Determine the [X, Y] coordinate at the center of the cell enclosing the given text.  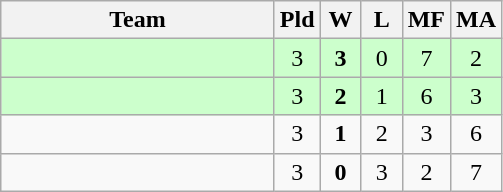
L [382, 20]
W [340, 20]
Pld [297, 20]
MF [426, 20]
Team [138, 20]
MA [476, 20]
